Locate the cell with the specified text and output its (X, Y) center coordinate. 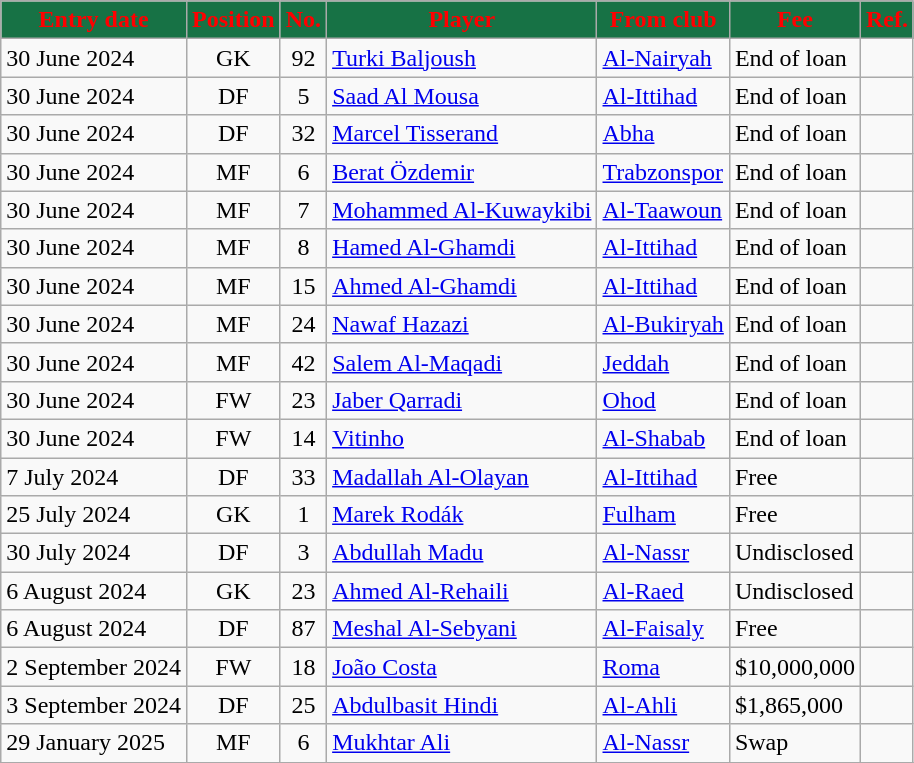
42 (303, 362)
Mukhtar Ali (462, 743)
30 July 2024 (94, 553)
92 (303, 58)
Ahmed Al-Ghamdi (462, 286)
Roma (663, 667)
Ref. (886, 20)
Fulham (663, 515)
18 (303, 667)
25 (303, 705)
Salem Al-Maqadi (462, 362)
Abdullah Madu (462, 553)
Jaber Qarradi (462, 400)
No. (303, 20)
25 July 2024 (94, 515)
Marcel Tisserand (462, 134)
Ohod (663, 400)
Vitinho (462, 438)
Saad Al Mousa (462, 96)
Swap (794, 743)
$10,000,000 (794, 667)
24 (303, 324)
Nawaf Hazazi (462, 324)
Abdulbasit Hindi (462, 705)
3 (303, 553)
Abha (663, 134)
7 (303, 210)
33 (303, 477)
7 July 2024 (94, 477)
From club (663, 20)
Al-Ahli (663, 705)
Jeddah (663, 362)
2 September 2024 (94, 667)
Meshal Al-Sebyani (462, 629)
Al-Nairyah (663, 58)
1 (303, 515)
32 (303, 134)
Player (462, 20)
Mohammed Al-Kuwaykibi (462, 210)
Marek Rodák (462, 515)
Position (233, 20)
87 (303, 629)
3 September 2024 (94, 705)
Turki Baljoush (462, 58)
Trabzonspor (663, 172)
Hamed Al-Ghamdi (462, 248)
Entry date (94, 20)
Al-Raed (663, 591)
Berat Özdemir (462, 172)
Al-Bukiryah (663, 324)
14 (303, 438)
João Costa (462, 667)
Al-Faisaly (663, 629)
Al-Taawoun (663, 210)
8 (303, 248)
29 January 2025 (94, 743)
Madallah Al-Olayan (462, 477)
15 (303, 286)
$1,865,000 (794, 705)
Al-Shabab (663, 438)
5 (303, 96)
Fee (794, 20)
Ahmed Al-Rehaili (462, 591)
